Locate the cell with the specified text and output its [X, Y] center coordinate. 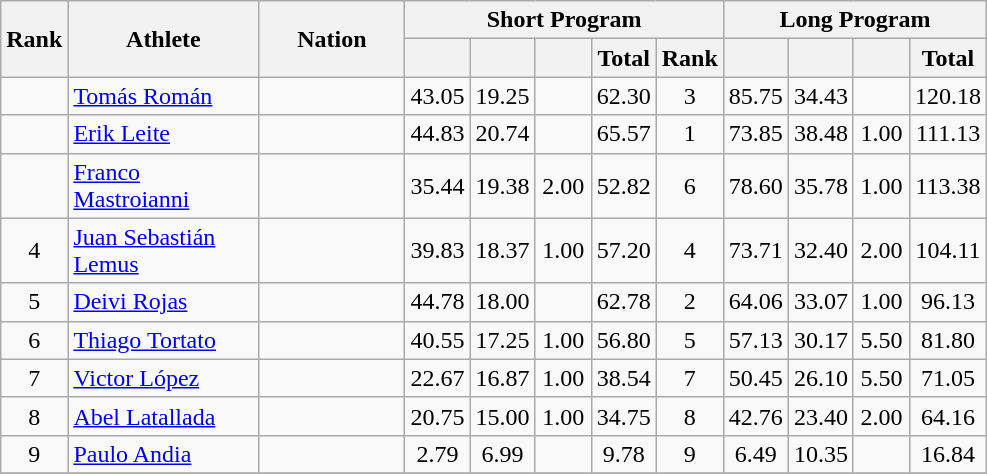
3 [690, 96]
85.75 [756, 96]
Tomás Román [164, 96]
19.25 [502, 96]
120.18 [948, 96]
40.55 [438, 340]
34.43 [820, 96]
57.20 [624, 250]
20.75 [438, 416]
6.49 [756, 454]
16.87 [502, 378]
111.13 [948, 134]
26.10 [820, 378]
52.82 [624, 186]
Deivi Rojas [164, 302]
Short Program [564, 20]
Abel Latallada [164, 416]
81.80 [948, 340]
64.06 [756, 302]
Victor López [164, 378]
20.74 [502, 134]
38.54 [624, 378]
9.78 [624, 454]
23.40 [820, 416]
65.57 [624, 134]
39.83 [438, 250]
96.13 [948, 302]
50.45 [756, 378]
73.85 [756, 134]
Long Program [854, 20]
18.37 [502, 250]
78.60 [756, 186]
Juan Sebastián Lemus [164, 250]
44.78 [438, 302]
Thiago Tortato [164, 340]
35.78 [820, 186]
32.40 [820, 250]
Athlete [164, 39]
22.67 [438, 378]
42.76 [756, 416]
43.05 [438, 96]
2.79 [438, 454]
19.38 [502, 186]
6.99 [502, 454]
64.16 [948, 416]
71.05 [948, 378]
73.71 [756, 250]
16.84 [948, 454]
Nation [332, 39]
56.80 [624, 340]
62.78 [624, 302]
38.48 [820, 134]
1 [690, 134]
15.00 [502, 416]
34.75 [624, 416]
62.30 [624, 96]
104.11 [948, 250]
2 [690, 302]
44.83 [438, 134]
35.44 [438, 186]
57.13 [756, 340]
Erik Leite [164, 134]
17.25 [502, 340]
113.38 [948, 186]
Paulo Andia [164, 454]
Franco Mastroianni [164, 186]
30.17 [820, 340]
33.07 [820, 302]
18.00 [502, 302]
10.35 [820, 454]
